Return the (X, Y) coordinate for the center point of the cell that contains the specified text.  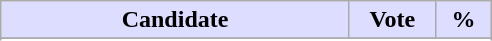
Candidate (176, 20)
Vote (392, 20)
% (463, 20)
